Search for the cell housing the specified text and yield its (x, y) center coordinate. 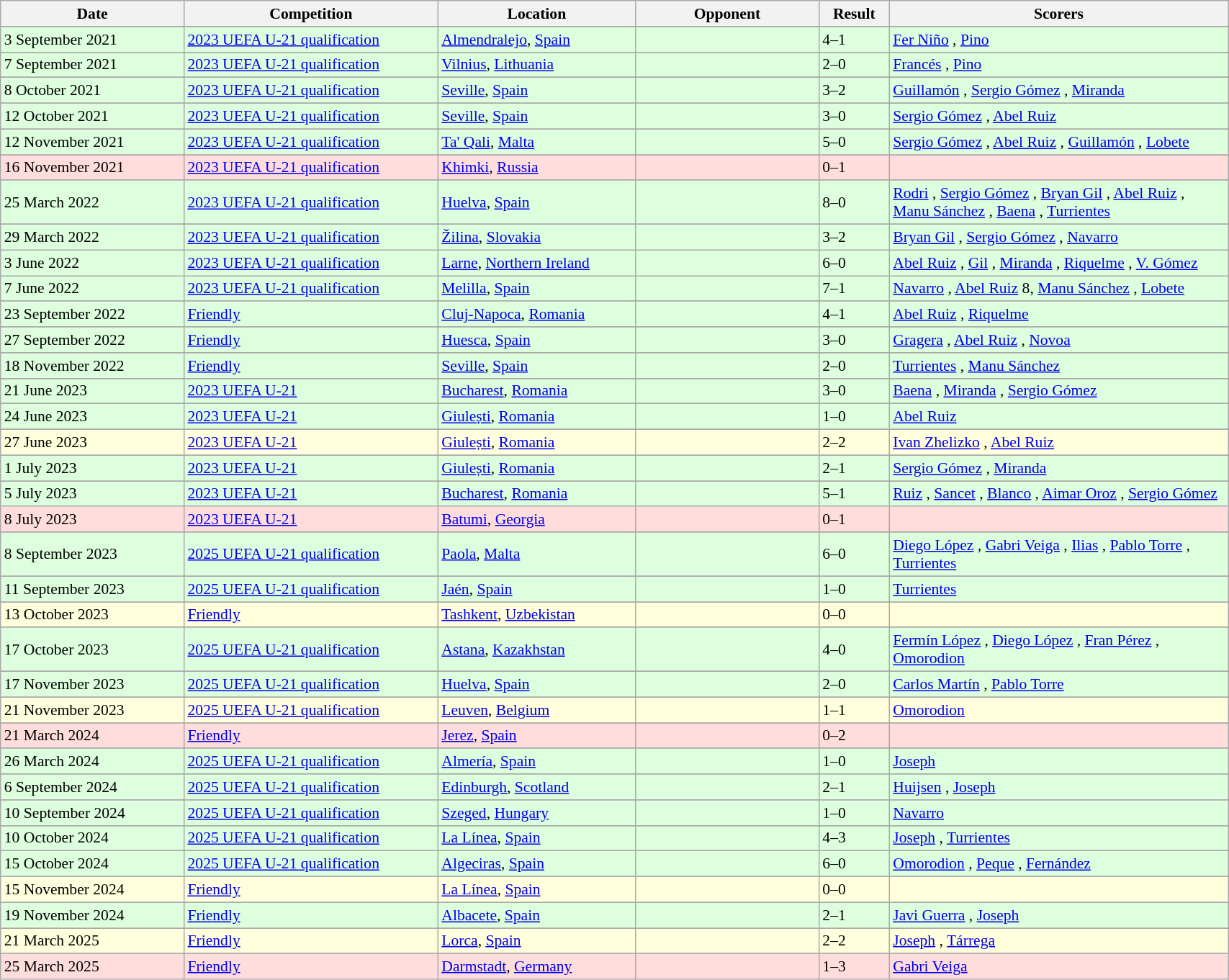
3 September 2021 (92, 40)
Turrientes , Manu Sánchez (1058, 366)
24 June 2023 (92, 417)
13 October 2023 (92, 615)
15 October 2024 (92, 864)
7–1 (854, 289)
Diego López , Gabri Veiga , Ilias , Pablo Torre , Turrientes (1058, 554)
21 March 2025 (92, 941)
Date (92, 14)
Albacete, Spain (536, 915)
Rodri , Sergio Gómez , Bryan Gil , Abel Ruiz , Manu Sánchez , Baena , Turrientes (1058, 203)
17 November 2023 (92, 685)
Scorers (1058, 14)
Ta' Qali, Malta (536, 142)
0–2 (854, 736)
1–1 (854, 710)
Joseph , Tárrega (1058, 941)
8 July 2023 (92, 520)
Result (854, 14)
4–0 (854, 649)
26 March 2024 (92, 762)
Sergio Gómez , Abel Ruiz , Guillamón , Lobete (1058, 142)
10 October 2024 (92, 838)
Omorodion , Peque , Fernández (1058, 864)
11 September 2023 (92, 589)
Almendralejo, Spain (536, 40)
Location (536, 14)
27 September 2022 (92, 340)
Jerez, Spain (536, 736)
Tashkent, Uzbekistan (536, 615)
Guillamón , Sergio Gómez , Miranda (1058, 91)
8 September 2023 (92, 554)
6 September 2024 (92, 787)
Batumi, Georgia (536, 520)
15 November 2024 (92, 890)
8–0 (854, 203)
21 November 2023 (92, 710)
4–3 (854, 838)
Darmstadt, Germany (536, 967)
Szeged, Hungary (536, 813)
Jaén, Spain (536, 589)
27 June 2023 (92, 443)
7 June 2022 (92, 289)
7 September 2021 (92, 65)
Abel Ruiz , Riquelme (1058, 315)
Lorca, Spain (536, 941)
12 November 2021 (92, 142)
Ivan Zhelizko , Abel Ruiz (1058, 443)
Žilina, Slovakia (536, 238)
Abel Ruiz , Gil , Miranda , Riquelme , V. Gómez (1058, 263)
12 October 2021 (92, 117)
23 September 2022 (92, 315)
Gabri Veiga (1058, 967)
Joseph , Turrientes (1058, 838)
10 September 2024 (92, 813)
Carlos Martín , Pablo Torre (1058, 685)
5 July 2023 (92, 494)
Ruiz , Sancet , Blanco , Aimar Oroz , Sergio Gómez (1058, 494)
Abel Ruiz (1058, 417)
Omorodion (1058, 710)
25 March 2022 (92, 203)
Sergio Gómez , Miranda (1058, 468)
Navarro (1058, 813)
Javi Guerra , Joseph (1058, 915)
16 November 2021 (92, 168)
3 June 2022 (92, 263)
Sergio Gómez , Abel Ruiz (1058, 117)
Huijsen , Joseph (1058, 787)
Astana, Kazakhstan (536, 649)
5–1 (854, 494)
18 November 2022 (92, 366)
Fer Niño , Pino (1058, 40)
Edinburgh, Scotland (536, 787)
Turrientes (1058, 589)
Competition (311, 14)
Bryan Gil , Sergio Gómez , Navarro (1058, 238)
Opponent (727, 14)
Baena , Miranda , Sergio Gómez (1058, 391)
Huesca, Spain (536, 340)
Navarro , Abel Ruiz 8, Manu Sánchez , Lobete (1058, 289)
17 October 2023 (92, 649)
1 July 2023 (92, 468)
Algeciras, Spain (536, 864)
21 June 2023 (92, 391)
1–3 (854, 967)
8 October 2021 (92, 91)
29 March 2022 (92, 238)
19 November 2024 (92, 915)
Almería, Spain (536, 762)
Paola, Malta (536, 554)
Vilnius, Lithuania (536, 65)
5–0 (854, 142)
Fermín López , Diego López , Fran Pérez , Omorodion (1058, 649)
25 March 2025 (92, 967)
Melilla, Spain (536, 289)
Joseph (1058, 762)
Leuven, Belgium (536, 710)
21 March 2024 (92, 736)
Cluj-Napoca, Romania (536, 315)
Francés , Pino (1058, 65)
Khimki, Russia (536, 168)
Larne, Northern Ireland (536, 263)
Gragera , Abel Ruiz , Novoa (1058, 340)
